Search for the cell housing the specified text and yield its [x, y] center coordinate. 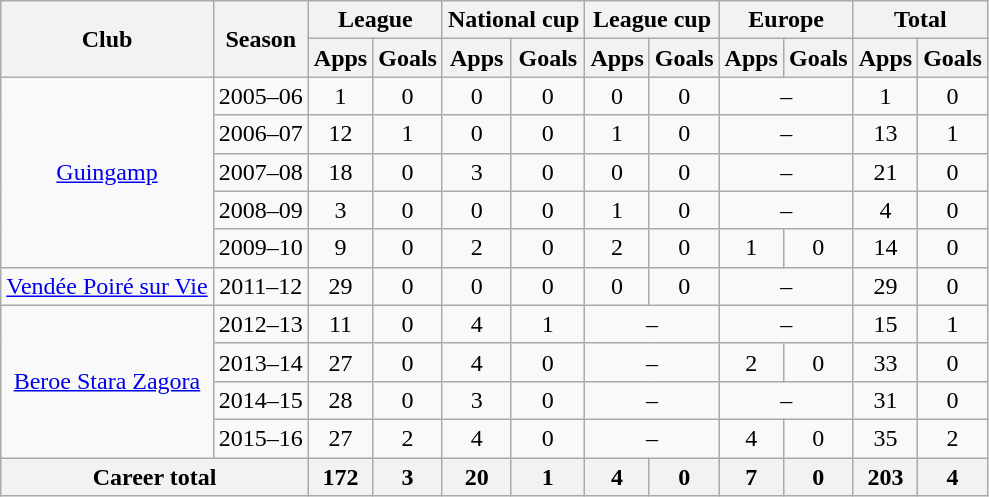
21 [885, 172]
Guingamp [107, 172]
203 [885, 477]
18 [340, 172]
2014–15 [260, 400]
National cup [513, 20]
2007–08 [260, 172]
2015–16 [260, 438]
13 [885, 134]
2013–14 [260, 362]
31 [885, 400]
Europe [786, 20]
9 [340, 248]
28 [340, 400]
20 [476, 477]
14 [885, 248]
2009–10 [260, 248]
2008–09 [260, 210]
2006–07 [260, 134]
33 [885, 362]
12 [340, 134]
Beroe Stara Zagora [107, 381]
2005–06 [260, 96]
2012–13 [260, 324]
Total [920, 20]
Season [260, 39]
League [375, 20]
35 [885, 438]
League cup [652, 20]
15 [885, 324]
172 [340, 477]
Club [107, 39]
11 [340, 324]
7 [751, 477]
Career total [155, 477]
Vendée Poiré sur Vie [107, 286]
2011–12 [260, 286]
